Scan for the cell matching the given text and deliver its (x, y) coordinate at center. 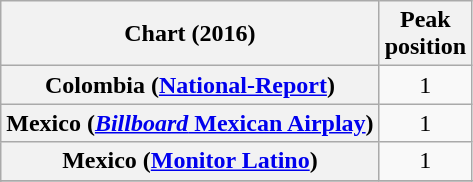
Mexico (Billboard Mexican Airplay) (190, 123)
Chart (2016) (190, 34)
Peakposition (425, 34)
Mexico (Monitor Latino) (190, 161)
Colombia (National-Report) (190, 85)
